Determine the [x, y] coordinate at the center of the cell enclosing the given text.  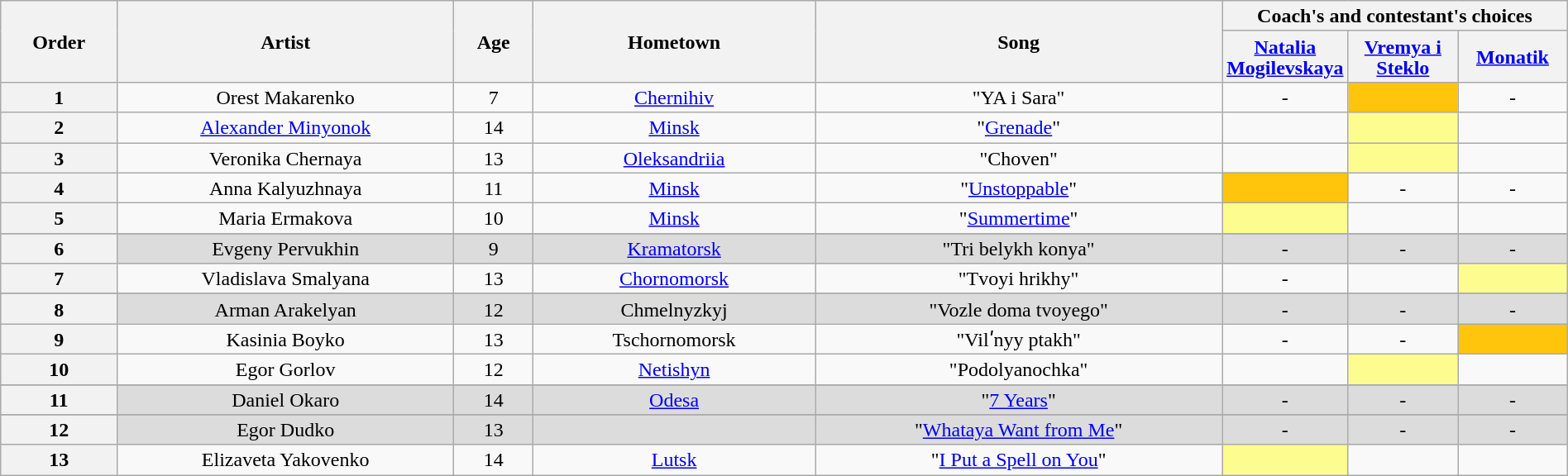
Chernihiv [675, 98]
Age [494, 41]
8 [60, 309]
Egor Dudko [286, 430]
Orest Makarenko [286, 98]
Order [60, 41]
Chmelnyzkyj [675, 309]
"Whataya Want from Me" [1019, 430]
6 [60, 248]
Monatik [1513, 56]
Chornomorsk [675, 279]
Evgeny Pervukhin [286, 248]
4 [60, 188]
Elizaveta Yakovenko [286, 459]
"Vilʹnyy ptakh" [1019, 339]
Daniel Okaro [286, 400]
"Summertime" [1019, 218]
Song [1019, 41]
Maria Ermakova [286, 218]
"YA i Sara" [1019, 98]
Oleksandriia [675, 157]
"I Put a Spell on You" [1019, 459]
Anna Kalyuzhnaya [286, 188]
Netishyn [675, 369]
Kasinia Boyko [286, 339]
3 [60, 157]
Vremya i Steklo [1403, 56]
"Podolyanochka" [1019, 369]
Natalia Mogilevskaya [1285, 56]
"Tvoyi hrikhy" [1019, 279]
"Tri belykh konya" [1019, 248]
"7 Years" [1019, 400]
Alexander Minyonok [286, 127]
Artist [286, 41]
Egor Gorlov [286, 369]
5 [60, 218]
Veronika Chernaya [286, 157]
Vladislava Smalyana [286, 279]
Odesa [675, 400]
"Unstoppable" [1019, 188]
"Grenade" [1019, 127]
Arman Arakelyan [286, 309]
Lutsk [675, 459]
2 [60, 127]
1 [60, 98]
"Vozle doma tvoyego" [1019, 309]
Coach's and contestant's choices [1395, 17]
Hometown [675, 41]
Kramatorsk [675, 248]
Tschornomorsk [675, 339]
"Choven" [1019, 157]
